Return the (x, y) coordinate for the center point of the cell that contains the specified text.  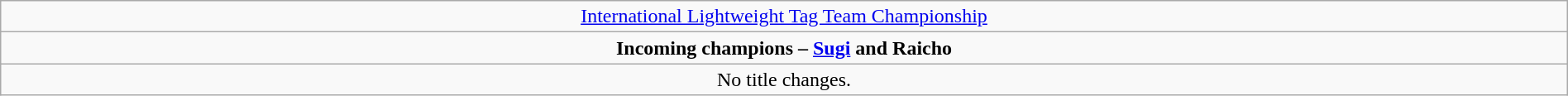
International Lightweight Tag Team Championship (784, 17)
Incoming champions – Sugi and Raicho (784, 48)
No title changes. (784, 79)
